For the text-containing cell, return its midpoint in [x, y] coordinate format. 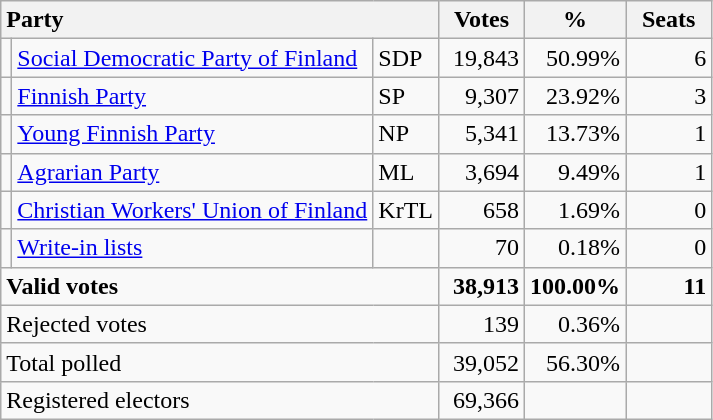
69,366 [482, 400]
139 [482, 324]
Young Finnish Party [192, 134]
NP [406, 134]
Rejected votes [220, 324]
Votes [482, 20]
9.49% [576, 172]
Christian Workers' Union of Finland [192, 210]
ML [406, 172]
Party [220, 20]
5,341 [482, 134]
% [576, 20]
3 [669, 96]
Registered electors [220, 400]
Valid votes [220, 286]
1.69% [576, 210]
Agrarian Party [192, 172]
KrTL [406, 210]
6 [669, 58]
658 [482, 210]
3,694 [482, 172]
39,052 [482, 362]
Write-in lists [192, 248]
11 [669, 286]
50.99% [576, 58]
SDP [406, 58]
0.18% [576, 248]
19,843 [482, 58]
Total polled [220, 362]
9,307 [482, 96]
13.73% [576, 134]
23.92% [576, 96]
70 [482, 248]
100.00% [576, 286]
Social Democratic Party of Finland [192, 58]
38,913 [482, 286]
0.36% [576, 324]
Finnish Party [192, 96]
56.30% [576, 362]
SP [406, 96]
Seats [669, 20]
